Extract the (X, Y) coordinate from the center of the cell holding the provided text.  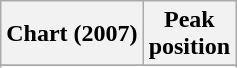
Chart (2007) (72, 34)
Peakposition (189, 34)
